Pinpoint the cell where the given text exists, returning its (X, Y) midpoint coordinate. 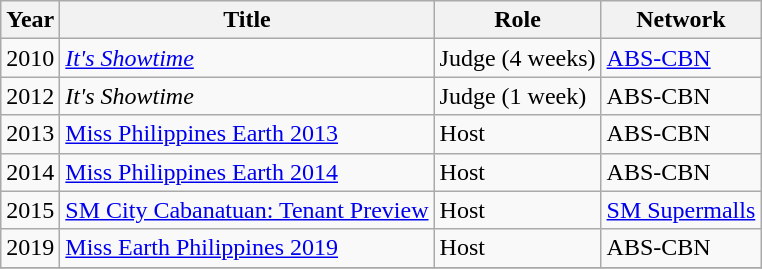
Judge (4 weeks) (518, 58)
2013 (30, 134)
2014 (30, 172)
SM City Cabanatuan: Tenant Preview (247, 210)
Title (247, 20)
Miss Earth Philippines 2019 (247, 248)
SM Supermalls (681, 210)
2010 (30, 58)
Year (30, 20)
2015 (30, 210)
Miss Philippines Earth 2014 (247, 172)
2019 (30, 248)
Network (681, 20)
Role (518, 20)
2012 (30, 96)
Miss Philippines Earth 2013 (247, 134)
Judge (1 week) (518, 96)
